Capture the cell that displays the provided text and extract its (x, y) central coordinate. 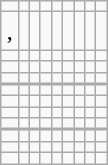
, (10, 31)
